From the cell containing the given text, extract its center point as (x, y) coordinate. 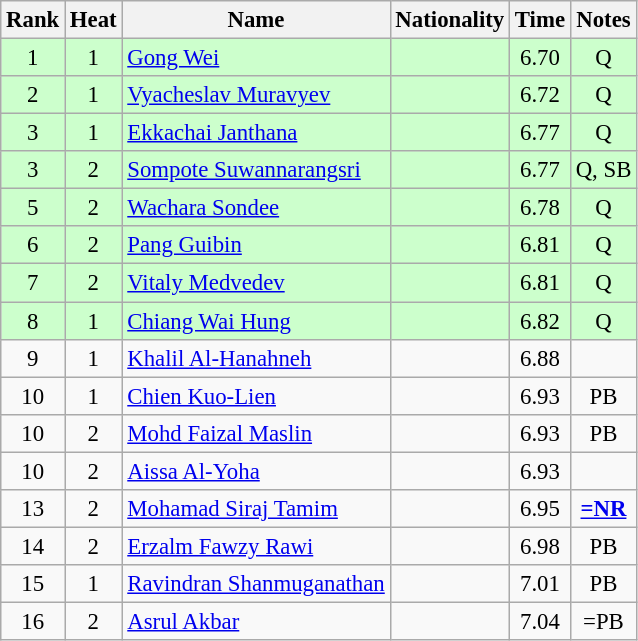
Vyacheslav Muravyev (256, 95)
Pang Guibin (256, 245)
Asrul Akbar (256, 621)
Erzalm Fawzy Rawi (256, 546)
6.72 (540, 95)
Rank (33, 20)
Time (540, 20)
Nationality (450, 20)
Gong Wei (256, 58)
Heat (94, 20)
Name (256, 20)
7.04 (540, 621)
9 (33, 358)
15 (33, 584)
Sompote Suwannarangsri (256, 170)
7.01 (540, 584)
Vitaly Medvedev (256, 283)
14 (33, 546)
13 (33, 509)
Khalil Al-Hanahneh (256, 358)
Chiang Wai Hung (256, 321)
6.70 (540, 58)
6.82 (540, 321)
6.95 (540, 509)
6.88 (540, 358)
7 (33, 283)
6.78 (540, 208)
8 (33, 321)
Aissa Al-Yoha (256, 471)
16 (33, 621)
=NR (603, 509)
Q, SB (603, 170)
Ravindran Shanmuganathan (256, 584)
5 (33, 208)
Notes (603, 20)
6 (33, 245)
Mohd Faizal Maslin (256, 433)
Mohamad Siraj Tamim (256, 509)
Wachara Sondee (256, 208)
=PB (603, 621)
Ekkachai Janthana (256, 133)
6.98 (540, 546)
Chien Kuo-Lien (256, 396)
